Return [X, Y] of the center of cell containing provided text 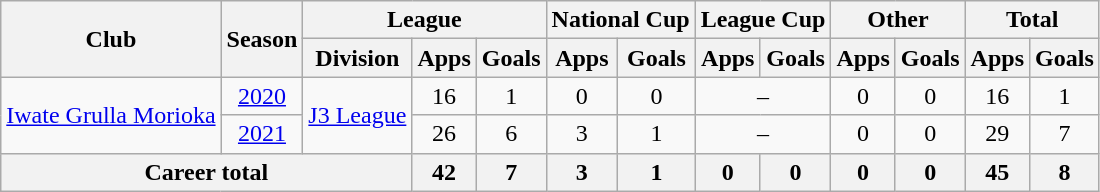
Iwate Grulla Morioka [111, 115]
League [424, 20]
League Cup [763, 20]
2021 [262, 134]
42 [444, 172]
Season [262, 39]
Division [358, 58]
45 [997, 172]
2020 [262, 96]
Total [1032, 20]
8 [1065, 172]
Career total [206, 172]
J3 League [358, 115]
Club [111, 39]
6 [511, 134]
Other [898, 20]
26 [444, 134]
29 [997, 134]
National Cup [620, 20]
